From the cell containing the given text, extract its center point as (x, y) coordinate. 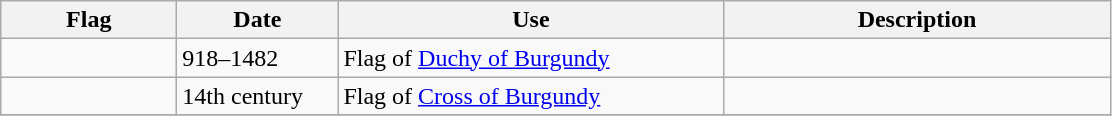
14th century (258, 96)
Date (258, 20)
Description (917, 20)
Flag of Duchy of Burgundy (531, 58)
Flag of Cross of Burgundy (531, 96)
Use (531, 20)
918–1482 (258, 58)
Flag (89, 20)
